Locate the cell with the specified text and output its (X, Y) center coordinate. 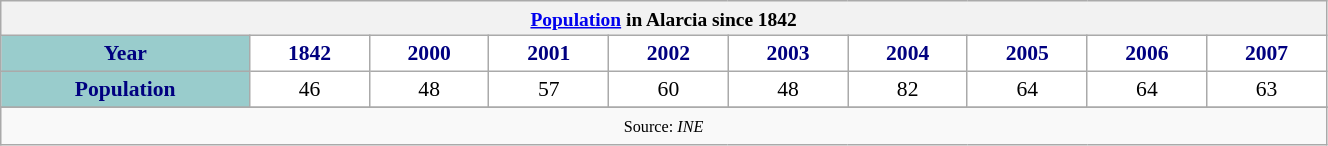
82 (908, 90)
2004 (908, 54)
Population in Alarcia since 1842 (664, 18)
46 (310, 90)
1842 (310, 54)
2007 (1267, 54)
Year (126, 54)
Population (126, 90)
2000 (429, 54)
Source: INE (664, 126)
57 (549, 90)
2003 (788, 54)
2006 (1147, 54)
63 (1267, 90)
60 (669, 90)
2005 (1027, 54)
2002 (669, 54)
2001 (549, 54)
